Return [x, y] of the center of cell containing provided text 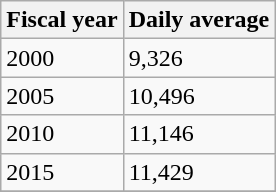
2000 [62, 58]
2005 [62, 96]
11,429 [199, 172]
Fiscal year [62, 20]
11,146 [199, 134]
9,326 [199, 58]
2015 [62, 172]
10,496 [199, 96]
2010 [62, 134]
Daily average [199, 20]
